Return the [X, Y] coordinate for the center point of the cell that contains the specified text.  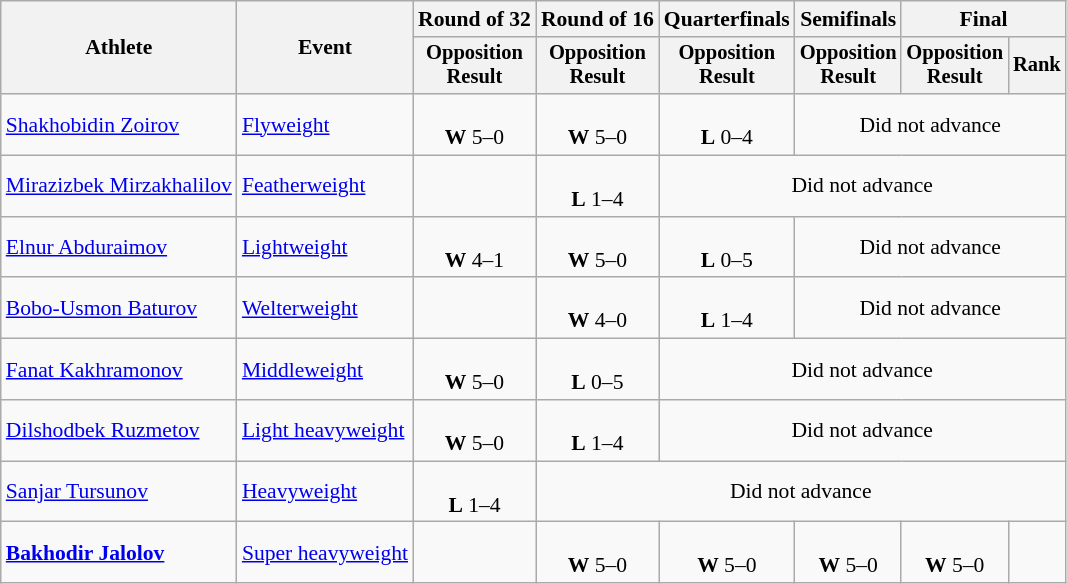
Featherweight [325, 186]
Welterweight [325, 308]
Quarterfinals [727, 19]
Middleweight [325, 370]
Dilshodbek Ruzmetov [119, 430]
W 4–1 [474, 248]
Heavyweight [325, 492]
Elnur Abduraimov [119, 248]
Super heavyweight [325, 552]
Rank [1037, 66]
Sanjar Tursunov [119, 492]
Flyweight [325, 124]
Final [983, 19]
Semifinals [848, 19]
Lightweight [325, 248]
L 0–4 [727, 124]
Fanat Kakhramonov [119, 370]
Event [325, 48]
Bakhodir Jalolov [119, 552]
Round of 32 [474, 19]
W 4–0 [598, 308]
Shakhobidin Zoirov [119, 124]
Bobo-Usmon Baturov [119, 308]
Athlete [119, 48]
Mirazizbek Mirzakhalilov [119, 186]
Round of 16 [598, 19]
Light heavyweight [325, 430]
